Determine the (x, y) coordinate at the center of the cell enclosing the given text.  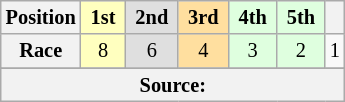
2 (301, 51)
Source: (173, 85)
Race (41, 51)
3 (253, 51)
6 (152, 51)
Position (41, 17)
1st (104, 17)
8 (104, 51)
2nd (152, 17)
3rd (203, 17)
5th (301, 17)
1 (335, 51)
4th (253, 17)
4 (203, 51)
